From the cell containing the given text, extract its center point as (x, y) coordinate. 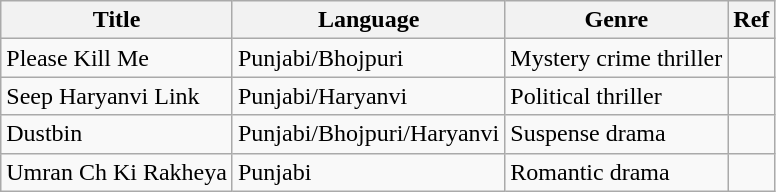
Ref (752, 20)
Seep Haryanvi Link (117, 96)
Mystery crime thriller (616, 58)
Title (117, 20)
Language (368, 20)
Punjabi/Bhojpuri (368, 58)
Suspense drama (616, 134)
Please Kill Me (117, 58)
Dustbin (117, 134)
Romantic drama (616, 172)
Punjabi/Bhojpuri/Haryanvi (368, 134)
Political thriller (616, 96)
Punjabi (368, 172)
Genre (616, 20)
Punjabi/Haryanvi (368, 96)
Umran Ch Ki Rakheya (117, 172)
